From the cell containing the given text, extract its center point as [X, Y] coordinate. 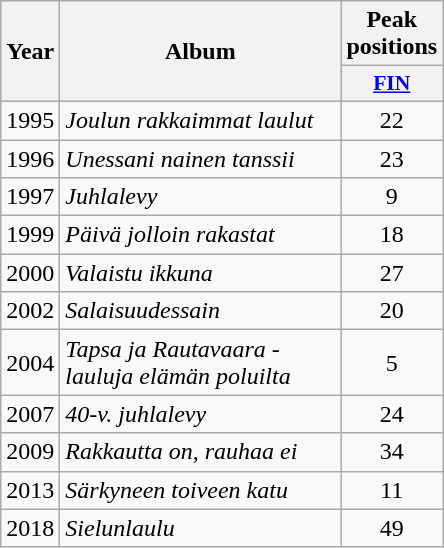
2000 [30, 273]
2009 [30, 452]
5 [392, 362]
2013 [30, 490]
2004 [30, 362]
FIN [392, 84]
49 [392, 528]
11 [392, 490]
Sielunlaulu [200, 528]
9 [392, 197]
Päivä jolloin rakastat [200, 235]
2007 [30, 414]
Unessani nainen tanssii [200, 159]
Juhlalevy [200, 197]
18 [392, 235]
Valaistu ikkuna [200, 273]
23 [392, 159]
40-v. juhlalevy [200, 414]
1999 [30, 235]
2018 [30, 528]
Tapsa ja Rautavaara - lauluja elämän poluilta [200, 362]
24 [392, 414]
34 [392, 452]
Joulun rakkaimmat laulut [200, 120]
22 [392, 120]
Peak positions [392, 34]
Rakkautta on, rauhaa ei [200, 452]
Salaisuudessain [200, 311]
27 [392, 273]
20 [392, 311]
Album [200, 52]
1996 [30, 159]
Särkyneen toiveen katu [200, 490]
Year [30, 52]
1997 [30, 197]
2002 [30, 311]
1995 [30, 120]
